Output the (X, Y) coordinate of the center of the cell containing the given text.  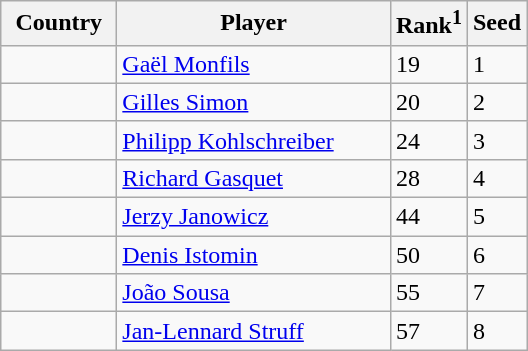
24 (428, 140)
28 (428, 178)
8 (496, 331)
Rank1 (428, 24)
Philipp Kohlschreiber (254, 140)
João Sousa (254, 293)
20 (428, 102)
2 (496, 102)
Gaël Monfils (254, 64)
5 (496, 217)
Denis Istomin (254, 255)
1 (496, 64)
Jerzy Janowicz (254, 217)
4 (496, 178)
50 (428, 255)
44 (428, 217)
Seed (496, 24)
57 (428, 331)
3 (496, 140)
Jan-Lennard Struff (254, 331)
Player (254, 24)
6 (496, 255)
19 (428, 64)
55 (428, 293)
Richard Gasquet (254, 178)
Gilles Simon (254, 102)
7 (496, 293)
Country (59, 24)
